Find where the given text appears and provide that cell's center as (x, y) coordinate. 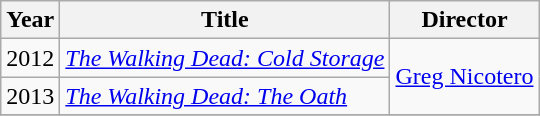
Director (464, 20)
Title (225, 20)
Year (30, 20)
2012 (30, 58)
The Walking Dead: Cold Storage (225, 58)
2013 (30, 96)
The Walking Dead: The Oath (225, 96)
Greg Nicotero (464, 77)
